Scan for the cell matching the given text and deliver its (X, Y) coordinate at center. 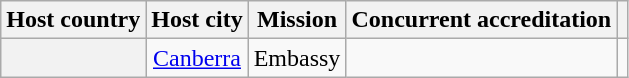
Canberra (197, 58)
Concurrent accreditation (482, 20)
Host country (74, 20)
Mission (297, 20)
Embassy (297, 58)
Host city (197, 20)
